Find where the given text appears and provide that cell's center as [X, Y] coordinate. 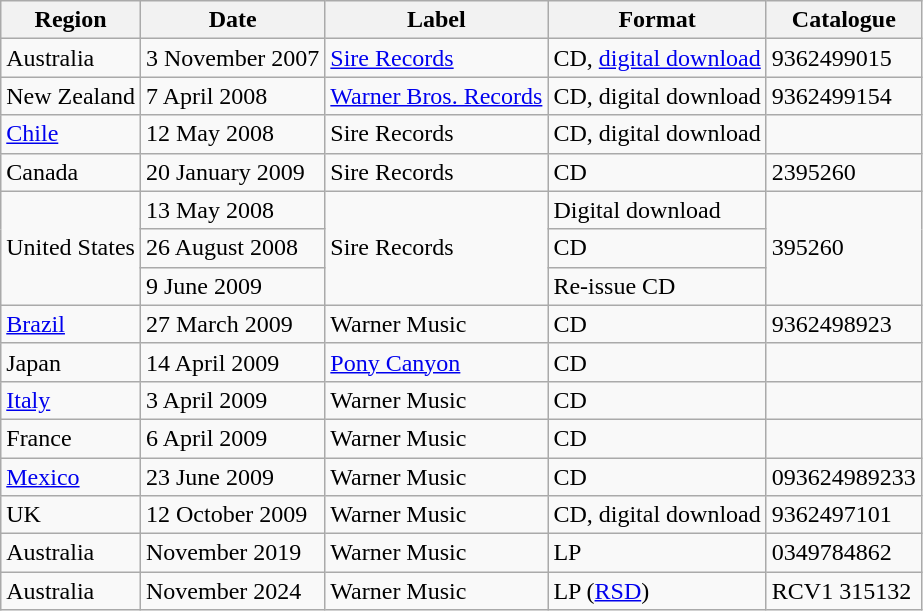
9362499015 [844, 58]
7 April 2008 [232, 96]
Pony Canyon [436, 362]
LP [657, 553]
3 April 2009 [232, 400]
2395260 [844, 172]
6 April 2009 [232, 438]
Canada [71, 172]
Chile [71, 134]
12 May 2008 [232, 134]
Warner Bros. Records [436, 96]
November 2019 [232, 553]
LP (RSD) [657, 591]
Catalogue [844, 20]
26 August 2008 [232, 248]
27 March 2009 [232, 324]
395260 [844, 248]
12 October 2009 [232, 515]
Digital download [657, 210]
093624989233 [844, 477]
14 April 2009 [232, 362]
Japan [71, 362]
13 May 2008 [232, 210]
20 January 2009 [232, 172]
November 2024 [232, 591]
France [71, 438]
9362499154 [844, 96]
23 June 2009 [232, 477]
9362498923 [844, 324]
New Zealand [71, 96]
UK [71, 515]
0349784862 [844, 553]
Date [232, 20]
3 November 2007 [232, 58]
Region [71, 20]
Label [436, 20]
Format [657, 20]
Re-issue CD [657, 286]
Mexico [71, 477]
Brazil [71, 324]
9 June 2009 [232, 286]
Italy [71, 400]
RCV1 315132 [844, 591]
United States [71, 248]
9362497101 [844, 515]
